Determine the [X, Y] coordinate at the center of the cell enclosing the given text.  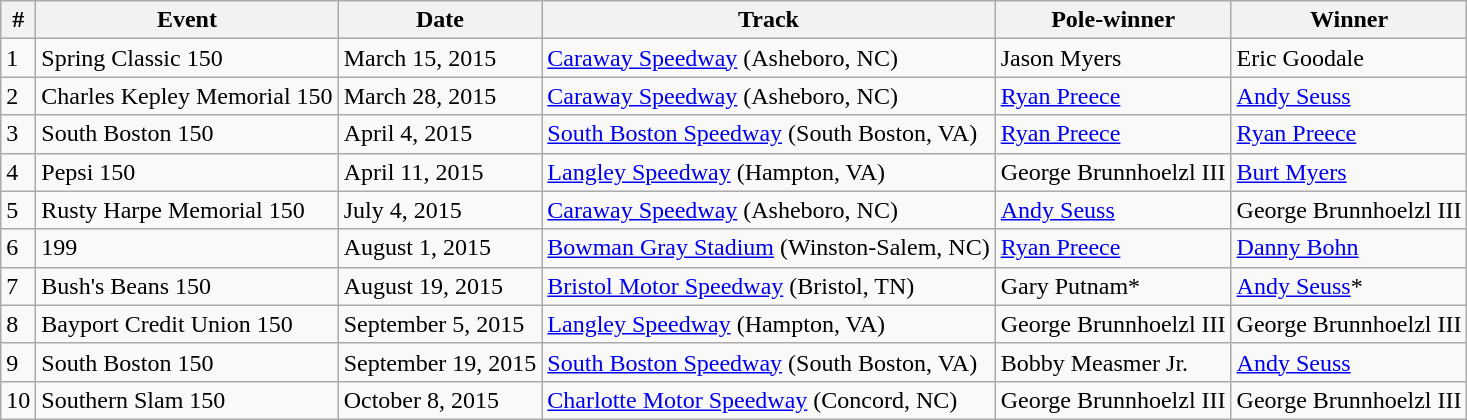
Southern Slam 150 [187, 400]
5 [18, 210]
Event [187, 20]
September 19, 2015 [440, 362]
August 19, 2015 [440, 286]
Charlotte Motor Speedway (Concord, NC) [768, 400]
Track [768, 20]
Winner [1349, 20]
1 [18, 58]
Andy Seuss* [1349, 286]
Gary Putnam* [1113, 286]
October 8, 2015 [440, 400]
10 [18, 400]
Bowman Gray Stadium (Winston-Salem, NC) [768, 248]
Pepsi 150 [187, 172]
April 11, 2015 [440, 172]
6 [18, 248]
March 28, 2015 [440, 96]
Danny Bohn [1349, 248]
August 1, 2015 [440, 248]
# [18, 20]
2 [18, 96]
September 5, 2015 [440, 324]
March 15, 2015 [440, 58]
Eric Goodale [1349, 58]
4 [18, 172]
Bayport Credit Union 150 [187, 324]
Jason Myers [1113, 58]
April 4, 2015 [440, 134]
Charles Kepley Memorial 150 [187, 96]
Date [440, 20]
7 [18, 286]
199 [187, 248]
Rusty Harpe Memorial 150 [187, 210]
3 [18, 134]
July 4, 2015 [440, 210]
8 [18, 324]
Pole-winner [1113, 20]
9 [18, 362]
Burt Myers [1349, 172]
Spring Classic 150 [187, 58]
Bobby Measmer Jr. [1113, 362]
Bristol Motor Speedway (Bristol, TN) [768, 286]
Bush's Beans 150 [187, 286]
